Search for the cell housing the specified text and yield its (X, Y) center coordinate. 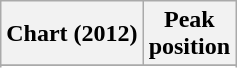
Chart (2012) (72, 34)
Peakposition (189, 34)
